Capture the cell that displays the provided text and extract its (x, y) central coordinate. 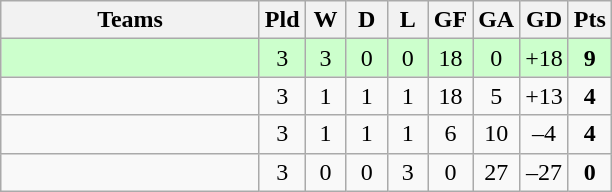
D (366, 20)
W (326, 20)
GD (544, 20)
L (408, 20)
–27 (544, 172)
+13 (544, 96)
–4 (544, 134)
10 (496, 134)
27 (496, 172)
Pts (590, 20)
+18 (544, 58)
Teams (130, 20)
5 (496, 96)
6 (450, 134)
GF (450, 20)
GA (496, 20)
9 (590, 58)
Pld (282, 20)
